Pinpoint the cell where the given text exists, returning its [X, Y] midpoint coordinate. 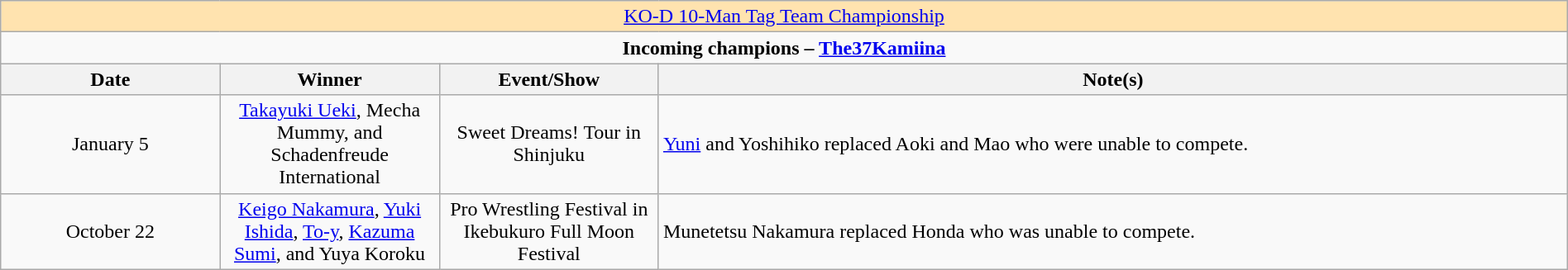
Yuni and Yoshihiko replaced Aoki and Mao who were unable to compete. [1113, 144]
KO-D 10-Man Tag Team Championship [784, 17]
Winner [329, 79]
Sweet Dreams! Tour in Shinjuku [549, 144]
Takayuki Ueki, Mecha Mummy, and Schadenfreude International [329, 144]
Keigo Nakamura, Yuki Ishida, To-y, Kazuma Sumi, and Yuya Koroku [329, 231]
January 5 [111, 144]
Note(s) [1113, 79]
Incoming champions – The37Kamiina [784, 48]
Date [111, 79]
October 22 [111, 231]
Munetetsu Nakamura replaced Honda who was unable to compete. [1113, 231]
Event/Show [549, 79]
Pro Wrestling Festival in Ikebukuro Full Moon Festival [549, 231]
